Output the (X, Y) coordinate of the center of the cell containing the given text.  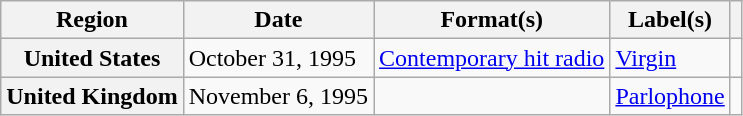
Date (278, 20)
Label(s) (670, 20)
November 6, 1995 (278, 96)
Contemporary hit radio (492, 58)
Format(s) (492, 20)
October 31, 1995 (278, 58)
Virgin (670, 58)
Region (92, 20)
United States (92, 58)
United Kingdom (92, 96)
Parlophone (670, 96)
